Detect which cell encompasses the target text, then output its (X, Y) center coordinate. 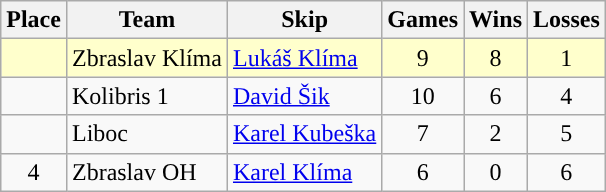
Liboc (146, 134)
8 (496, 58)
Lukáš Klíma (304, 58)
5 (567, 134)
Games (423, 20)
Karel Klíma (304, 172)
9 (423, 58)
Place (34, 20)
Team (146, 20)
Kolibris 1 (146, 96)
0 (496, 172)
10 (423, 96)
Losses (567, 20)
1 (567, 58)
Zbraslav Klíma (146, 58)
David Šik (304, 96)
Skip (304, 20)
2 (496, 134)
Zbraslav OH (146, 172)
Karel Kubeška (304, 134)
7 (423, 134)
Wins (496, 20)
